Return [x, y] of the center of cell containing provided text 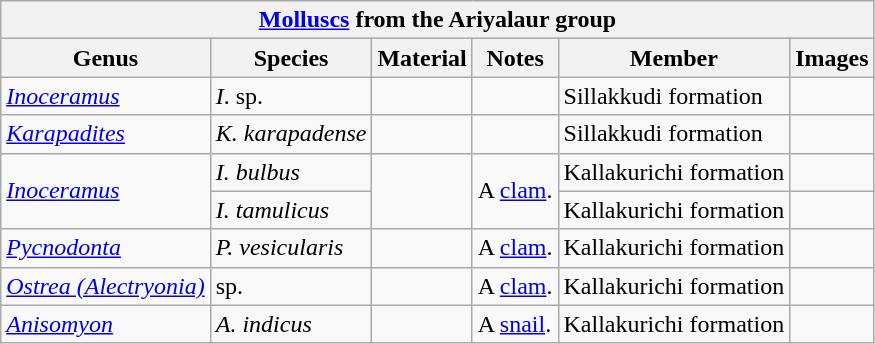
Karapadites [106, 134]
Pycnodonta [106, 248]
Anisomyon [106, 324]
K. karapadense [291, 134]
Notes [515, 58]
I. tamulicus [291, 210]
Genus [106, 58]
Ostrea (Alectryonia) [106, 286]
P. vesicularis [291, 248]
A. indicus [291, 324]
Molluscs from the Ariyalaur group [438, 20]
Images [832, 58]
I. sp. [291, 96]
Species [291, 58]
A snail. [515, 324]
Member [674, 58]
I. bulbus [291, 172]
Material [422, 58]
sp. [291, 286]
